Return the [X, Y] coordinate for the center point of the cell that contains the specified text.  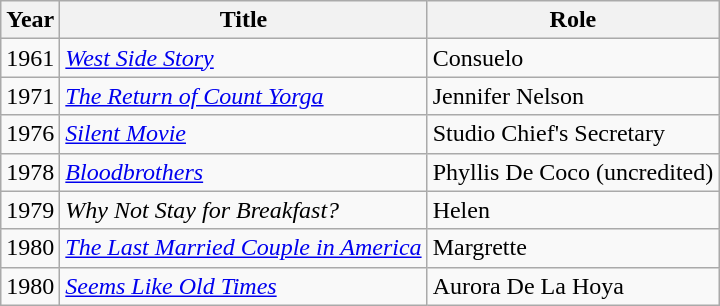
Helen [573, 210]
The Last Married Couple in America [244, 248]
Margrette [573, 248]
Studio Chief's Secretary [573, 134]
Consuelo [573, 58]
Aurora De La Hoya [573, 286]
Phyllis De Coco (uncredited) [573, 172]
Role [573, 20]
1978 [30, 172]
The Return of Count Yorga [244, 96]
1976 [30, 134]
1971 [30, 96]
West Side Story [244, 58]
Title [244, 20]
1961 [30, 58]
Year [30, 20]
Why Not Stay for Breakfast? [244, 210]
Seems Like Old Times [244, 286]
Bloodbrothers [244, 172]
Jennifer Nelson [573, 96]
1979 [30, 210]
Silent Movie [244, 134]
